Output the [x, y] coordinate of the center of the cell containing the given text.  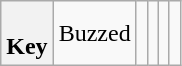
Buzzed [94, 34]
Key [27, 34]
